Locate the cell with the specified text and output its [X, Y] center coordinate. 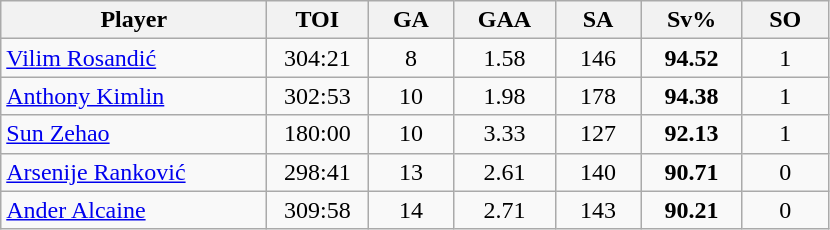
2.61 [504, 172]
146 [598, 58]
Player [134, 20]
143 [598, 210]
140 [598, 172]
304:21 [318, 58]
Ander Alcaine [134, 210]
TOI [318, 20]
Vilim Rosandić [134, 58]
94.38 [692, 96]
GAA [504, 20]
SA [598, 20]
90.21 [692, 210]
13 [411, 172]
178 [598, 96]
SO [785, 20]
309:58 [318, 210]
Sun Zehao [134, 134]
2.71 [504, 210]
Arsenije Ranković [134, 172]
Sv% [692, 20]
90.71 [692, 172]
94.52 [692, 58]
298:41 [318, 172]
GA [411, 20]
127 [598, 134]
Anthony Kimlin [134, 96]
1.98 [504, 96]
1.58 [504, 58]
14 [411, 210]
92.13 [692, 134]
8 [411, 58]
3.33 [504, 134]
180:00 [318, 134]
302:53 [318, 96]
